From the cell containing the given text, extract its center point as (X, Y) coordinate. 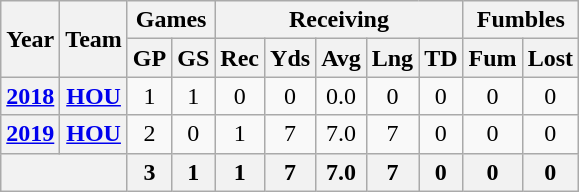
2 (149, 134)
0.0 (342, 96)
2018 (30, 96)
Fum (492, 58)
Lng (392, 58)
Games (170, 20)
Lost (550, 58)
GS (194, 58)
Rec (240, 58)
2019 (30, 134)
TD (441, 58)
Avg (342, 58)
3 (149, 172)
Receiving (339, 20)
GP (149, 58)
Team (94, 39)
Fumbles (520, 20)
Year (30, 39)
Yds (290, 58)
